Locate the cell with the specified text and output its [X, Y] center coordinate. 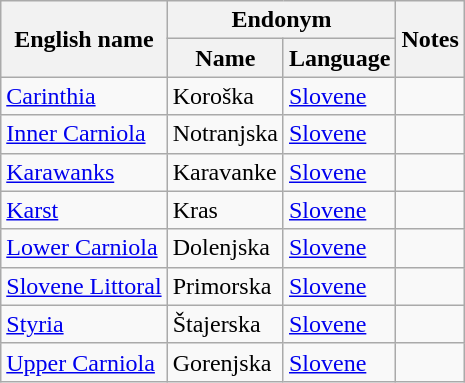
Carinthia [84, 96]
Slovene Littoral [84, 286]
Karst [84, 210]
Karawanks [84, 172]
Karavanke [225, 172]
Koroška [225, 96]
Gorenjska [225, 362]
Dolenjska [225, 248]
English name [84, 39]
Notranjska [225, 134]
Primorska [225, 286]
Endonym [282, 20]
Lower Carniola [84, 248]
Kras [225, 210]
Štajerska [225, 324]
Name [225, 58]
Upper Carniola [84, 362]
Notes [430, 39]
Inner Carniola [84, 134]
Styria [84, 324]
Language [339, 58]
